For the text-containing cell, return its midpoint in [X, Y] coordinate format. 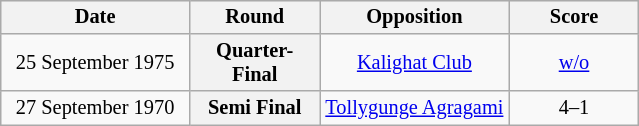
Quarter-Final [255, 63]
Tollygunge Agragami [415, 108]
Opposition [415, 17]
Round [255, 17]
4–1 [574, 108]
Score [574, 17]
Date [95, 17]
Kalighat Club [415, 63]
25 September 1975 [95, 63]
Semi Final [255, 108]
w/o [574, 63]
27 September 1970 [95, 108]
